Identify which cell holds the provided text, then report its [X, Y] central coordinate. 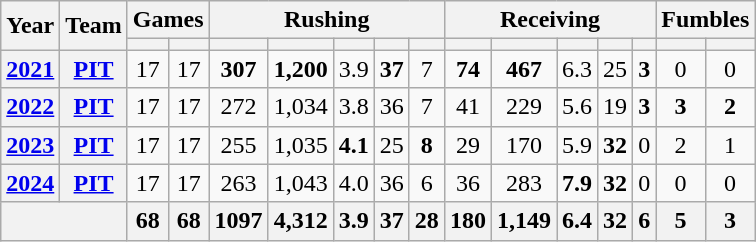
1,034 [300, 107]
74 [468, 69]
Rushing [326, 20]
467 [524, 69]
1 [730, 145]
6.4 [576, 221]
3.8 [354, 107]
19 [616, 107]
180 [468, 221]
170 [524, 145]
Year [30, 26]
272 [238, 107]
4,312 [300, 221]
1,200 [300, 69]
8 [426, 145]
1097 [238, 221]
Team [94, 26]
1,043 [300, 183]
2021 [30, 69]
29 [468, 145]
5.9 [576, 145]
5.6 [576, 107]
283 [524, 183]
Games [168, 20]
Receiving [550, 20]
2022 [30, 107]
5 [681, 221]
255 [238, 145]
Fumbles [706, 20]
1,035 [300, 145]
4.1 [354, 145]
7.9 [576, 183]
4.0 [354, 183]
229 [524, 107]
6.3 [576, 69]
1,149 [524, 221]
2023 [30, 145]
28 [426, 221]
263 [238, 183]
2024 [30, 183]
307 [238, 69]
41 [468, 107]
